From the cell containing the given text, extract its center point as (X, Y) coordinate. 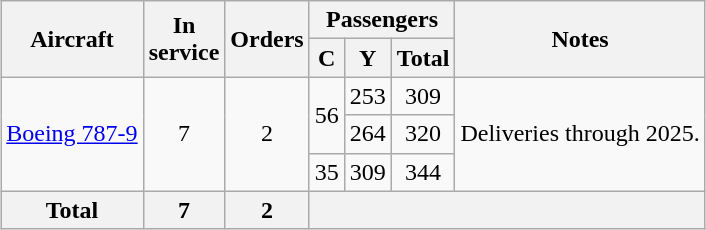
Passengers (382, 20)
Notes (580, 39)
35 (326, 172)
Y (368, 58)
Orders (267, 39)
Aircraft (72, 39)
Inservice (184, 39)
253 (368, 96)
264 (368, 134)
C (326, 58)
Boeing 787-9 (72, 134)
Deliveries through 2025. (580, 134)
344 (423, 172)
56 (326, 115)
320 (423, 134)
